From the cell containing the given text, extract its center point as [x, y] coordinate. 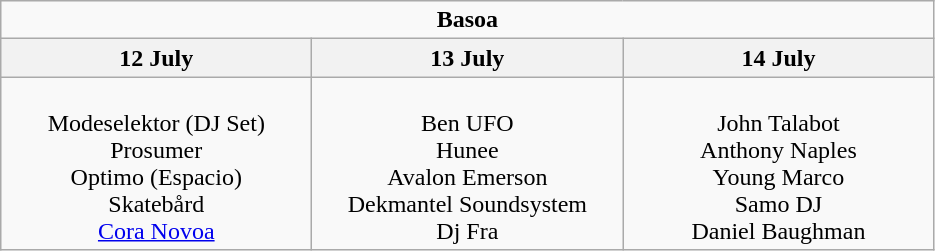
John Talabot Anthony Naples Young Marco Samo DJ Daniel Baughman [778, 164]
Basoa [468, 20]
12 July [156, 58]
14 July [778, 58]
Ben UFO HuneeAvalon Emerson Dekmantel Soundsystem Dj Fra [468, 164]
13 July [468, 58]
Modeselektor (DJ Set) Prosumer Optimo (Espacio) Skatebård Cora Novoa [156, 164]
